Capture the cell that displays the provided text and extract its [x, y] central coordinate. 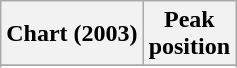
Chart (2003) [72, 34]
Peakposition [189, 34]
